Return [x, y] of the center of cell containing provided text 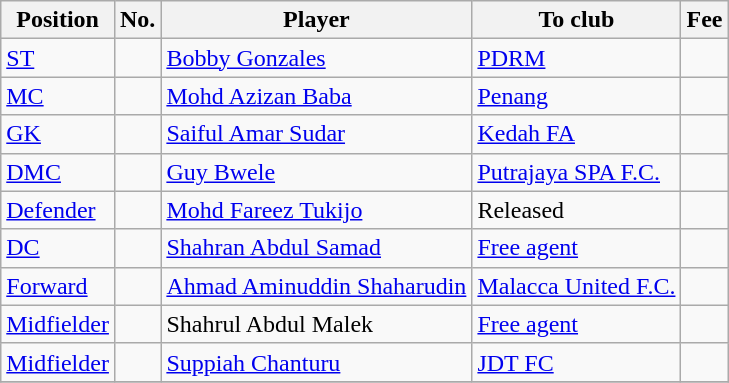
Fee [704, 20]
Suppiah Chanturu [316, 362]
Guy Bwele [316, 172]
Forward [58, 286]
DC [58, 248]
Player [316, 20]
Penang [576, 96]
Shahran Abdul Samad [316, 248]
To club [576, 20]
Putrajaya SPA F.C. [576, 172]
Malacca United F.C. [576, 286]
Mohd Azizan Baba [316, 96]
Position [58, 20]
Mohd Fareez Tukijo [316, 210]
Defender [58, 210]
GK [58, 134]
No. [137, 20]
Shahrul Abdul Malek [316, 324]
Bobby Gonzales [316, 58]
Released [576, 210]
DMC [58, 172]
MC [58, 96]
ST [58, 58]
PDRM [576, 58]
Kedah FA [576, 134]
JDT FC [576, 362]
Saiful Amar Sudar [316, 134]
Ahmad Aminuddin Shaharudin [316, 286]
